For the text-containing cell, return its midpoint in [x, y] coordinate format. 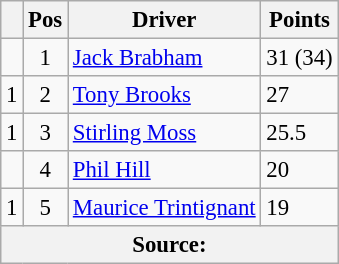
Source: [170, 245]
Maurice Trintignant [164, 208]
Stirling Moss [164, 133]
4 [46, 170]
Jack Brabham [164, 58]
20 [300, 170]
19 [300, 208]
Tony Brooks [164, 95]
5 [46, 208]
Pos [46, 20]
25.5 [300, 133]
Points [300, 20]
27 [300, 95]
3 [46, 133]
31 (34) [300, 58]
Phil Hill [164, 170]
2 [46, 95]
Driver [164, 20]
